Extract the (x, y) coordinate from the center of the cell holding the provided text.  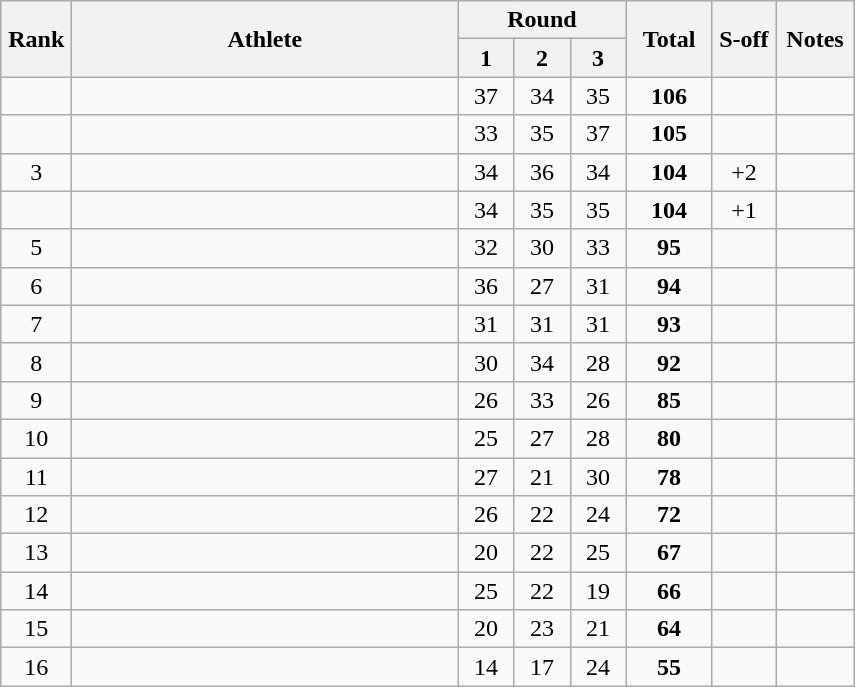
15 (36, 629)
95 (669, 248)
5 (36, 248)
32 (486, 248)
85 (669, 400)
72 (669, 515)
11 (36, 477)
17 (542, 667)
23 (542, 629)
12 (36, 515)
Athlete (265, 39)
67 (669, 553)
8 (36, 362)
2 (542, 58)
Rank (36, 39)
64 (669, 629)
Total (669, 39)
66 (669, 591)
78 (669, 477)
9 (36, 400)
13 (36, 553)
1 (486, 58)
S-off (744, 39)
80 (669, 438)
94 (669, 286)
Notes (816, 39)
6 (36, 286)
55 (669, 667)
105 (669, 134)
Round (542, 20)
+2 (744, 172)
19 (598, 591)
7 (36, 324)
16 (36, 667)
106 (669, 96)
92 (669, 362)
+1 (744, 210)
10 (36, 438)
93 (669, 324)
